Provide the [X, Y] coordinate of the cell's center where the given text is located.  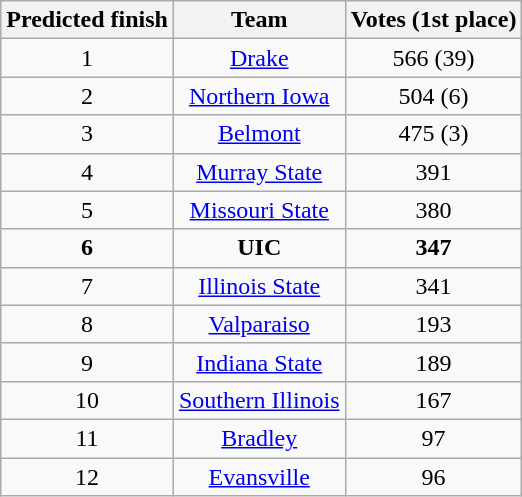
10 [88, 400]
Illinois State [259, 286]
Votes (1st place) [434, 20]
1 [88, 58]
Team [259, 20]
Indiana State [259, 362]
Bradley [259, 438]
UIC [259, 248]
Southern Illinois [259, 400]
6 [88, 248]
9 [88, 362]
504 (6) [434, 96]
12 [88, 477]
167 [434, 400]
Predicted finish [88, 20]
4 [88, 172]
Valparaiso [259, 324]
193 [434, 324]
475 (3) [434, 134]
2 [88, 96]
566 (39) [434, 58]
5 [88, 210]
Missouri State [259, 210]
Evansville [259, 477]
189 [434, 362]
347 [434, 248]
380 [434, 210]
3 [88, 134]
97 [434, 438]
8 [88, 324]
341 [434, 286]
7 [88, 286]
Murray State [259, 172]
Drake [259, 58]
Northern Iowa [259, 96]
Belmont [259, 134]
11 [88, 438]
391 [434, 172]
96 [434, 477]
